Extract the (X, Y) coordinate from the center of the cell holding the provided text.  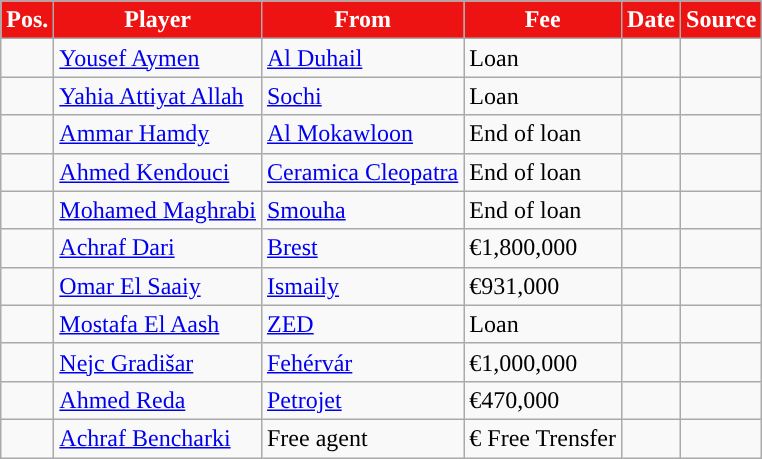
Player (158, 20)
Al Duhail (362, 58)
Smouha (362, 210)
Date (652, 20)
€931,000 (543, 286)
Ahmed Kendouci (158, 172)
Omar El Saaiy (158, 286)
Sochi (362, 96)
Ammar Hamdy (158, 134)
Fehérvár (362, 362)
ZED (362, 324)
€1,800,000 (543, 248)
Ismaily (362, 286)
Source (722, 20)
Mostafa El Aash (158, 324)
Mohamed Maghrabi (158, 210)
Petrojet (362, 400)
Fee (543, 20)
Brest (362, 248)
€ Free Trensfer (543, 438)
€1,000,000 (543, 362)
Achraf Bencharki (158, 438)
Ahmed Reda (158, 400)
Achraf Dari (158, 248)
Al Mokawloon (362, 134)
Pos. (28, 20)
€470,000 (543, 400)
Yousef Aymen (158, 58)
From (362, 20)
Ceramica Cleopatra (362, 172)
Yahia Attiyat Allah (158, 96)
Free agent (362, 438)
Nejc Gradišar (158, 362)
